Identify which cell holds the provided text, then report its [x, y] central coordinate. 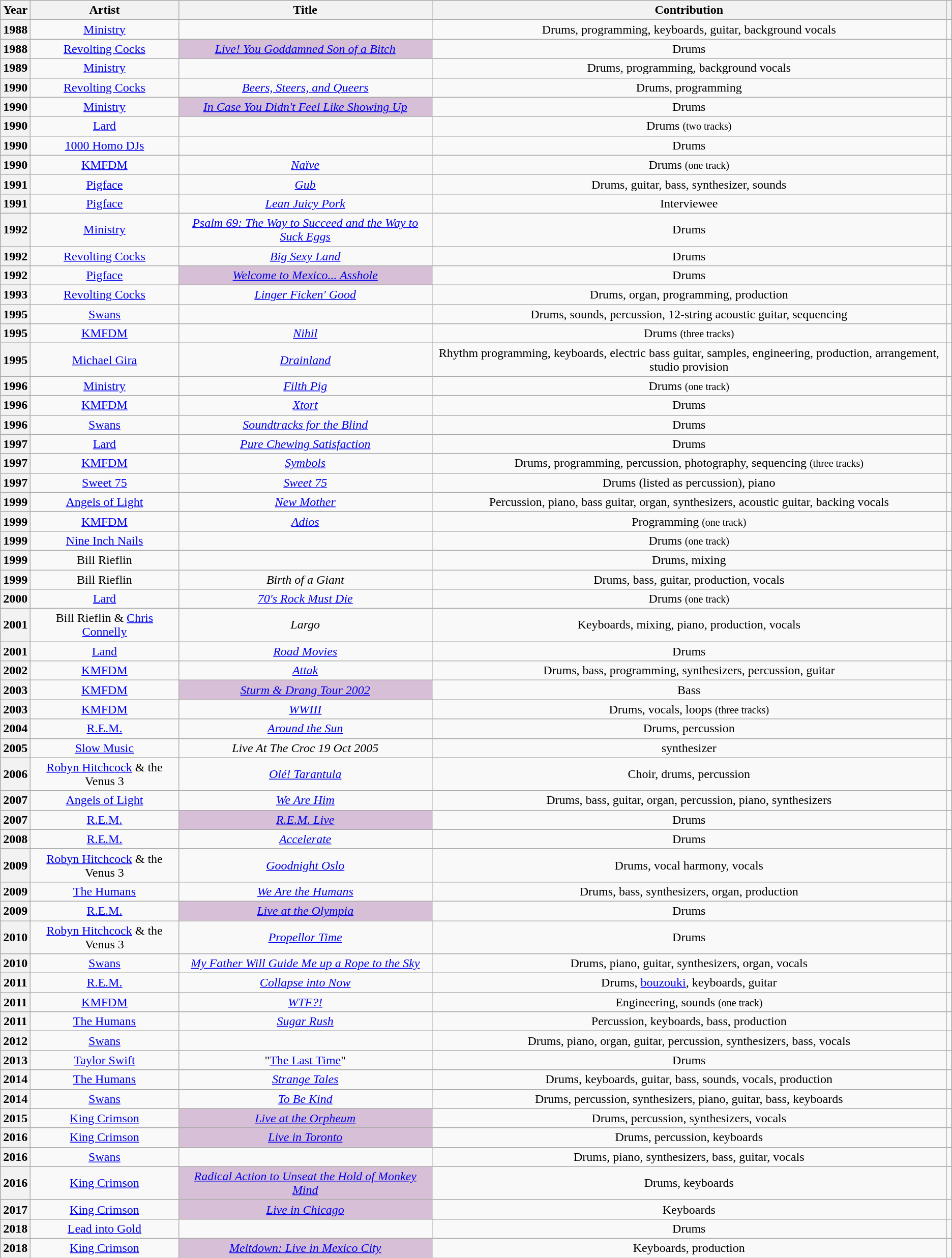
2004 [15, 729]
Drums, organ, programming, production [689, 295]
Live! You Goddamned Son of a Bitch [305, 49]
We Are Him [305, 800]
Keyboards, mixing, piano, production, vocals [689, 625]
Taylor Swift [105, 1060]
Filth Pig [305, 386]
Drums, percussion, keyboards [689, 1137]
Live at the Olympia [305, 911]
2002 [15, 671]
Linger Ficken' Good [305, 295]
Rhythm programming, keyboards, electric bass guitar, samples, engineering, production, arrangement, studio provision [689, 360]
Big Sexy Land [305, 256]
Title [305, 10]
Pure Chewing Satisfaction [305, 444]
Naïve [305, 165]
New Mother [305, 502]
Around the Sun [305, 729]
Olé! Tarantula [305, 774]
Bass [689, 690]
Drums, programming, background vocals [689, 68]
Goodnight Oslo [305, 865]
Drums (two tracks) [689, 126]
Choir, drums, percussion [689, 774]
Drums, piano, synthesizers, bass, guitar, vocals [689, 1157]
2012 [15, 1041]
Drums, programming, percussion, photography, sequencing (three tracks) [689, 463]
Collapse into Now [305, 983]
Lean Juicy Pork [305, 203]
Welcome to Mexico... Asshole [305, 276]
2005 [15, 748]
We Are the Humans [305, 891]
Propellor Time [305, 937]
Drums, keyboards, guitar, bass, sounds, vocals, production [689, 1080]
Drums, vocal harmony, vocals [689, 865]
Drums, bass, synthesizers, organ, production [689, 891]
Strange Tales [305, 1080]
Drums, sounds, percussion, 12-string acoustic guitar, sequencing [689, 314]
WTF?! [305, 1002]
Largo [305, 625]
Contribution [689, 10]
Xtort [305, 405]
synthesizer [689, 748]
Year [15, 10]
Drums, programming [689, 87]
Live At The Croc 19 Oct 2005 [305, 748]
Drums, percussion, synthesizers, piano, guitar, bass, keyboards [689, 1099]
70's Rock Must Die [305, 599]
Interviewee [689, 203]
Adios [305, 521]
2000 [15, 599]
Lead into Gold [105, 1229]
"The Last Time" [305, 1060]
Meltdown: Live in Mexico City [305, 1248]
Drums, keyboards [689, 1183]
Live in Chicago [305, 1209]
Birth of a Giant [305, 579]
1989 [15, 68]
Road Movies [305, 651]
Sugar Rush [305, 1022]
Drainland [305, 360]
Percussion, keyboards, bass, production [689, 1022]
Drums, bass, guitar, production, vocals [689, 579]
Nihil [305, 334]
1000 Homo DJs [105, 145]
2015 [15, 1118]
Land [105, 651]
Keyboards [689, 1209]
R.E.M. Live [305, 820]
Live at the Orpheum [305, 1118]
In Case You Didn't Feel Like Showing Up [305, 107]
Gub [305, 184]
Keyboards, production [689, 1248]
Radical Action to Unseat the Hold of Monkey Mind [305, 1183]
2017 [15, 1209]
Drums, percussion [689, 729]
Programming (one track) [689, 521]
Accelerate [305, 839]
Drums, bass, guitar, organ, percussion, piano, synthesizers [689, 800]
Sturm & Drang Tour 2002 [305, 690]
Attak [305, 671]
1993 [15, 295]
Drums, piano, organ, guitar, percussion, synthesizers, bass, vocals [689, 1041]
Michael Gira [105, 360]
Slow Music [105, 748]
Bill Rieflin & Chris Connelly [105, 625]
Artist [105, 10]
Drums, mixing [689, 560]
Psalm 69: The Way to Succeed and the Way to Suck Eggs [305, 230]
Live in Toronto [305, 1137]
Nine Inch Nails [105, 541]
To Be Kind [305, 1099]
Drums, piano, guitar, synthesizers, organ, vocals [689, 964]
Percussion, piano, bass guitar, organ, synthesizers, acoustic guitar, backing vocals [689, 502]
Drums, programming, keyboards, guitar, background vocals [689, 29]
Engineering, sounds (one track) [689, 1002]
My Father Will Guide Me up a Rope to the Sky [305, 964]
Drums (three tracks) [689, 334]
WWIII [305, 709]
2008 [15, 839]
Soundtracks for the Blind [305, 425]
Symbols [305, 463]
Drums, percussion, synthesizers, vocals [689, 1118]
Drums, bass, programming, synthesizers, percussion, guitar [689, 671]
2013 [15, 1060]
Drums (listed as percussion), piano [689, 483]
Drums, guitar, bass, synthesizer, sounds [689, 184]
2006 [15, 774]
Drums, bouzouki, keyboards, guitar [689, 983]
Drums, vocals, loops (three tracks) [689, 709]
Beers, Steers, and Queers [305, 87]
